Identify which cell holds the provided text, then report its [X, Y] central coordinate. 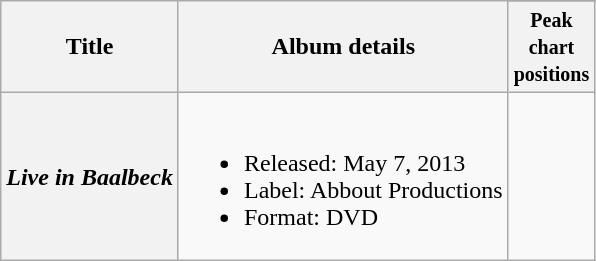
Peak chart positions [552, 47]
Album details [343, 47]
Live in Baalbeck [90, 176]
Released: May 7, 2013Label: Abbout ProductionsFormat: DVD [343, 176]
Title [90, 47]
